Return the [X, Y] coordinate for the center point of the cell that contains the specified text.  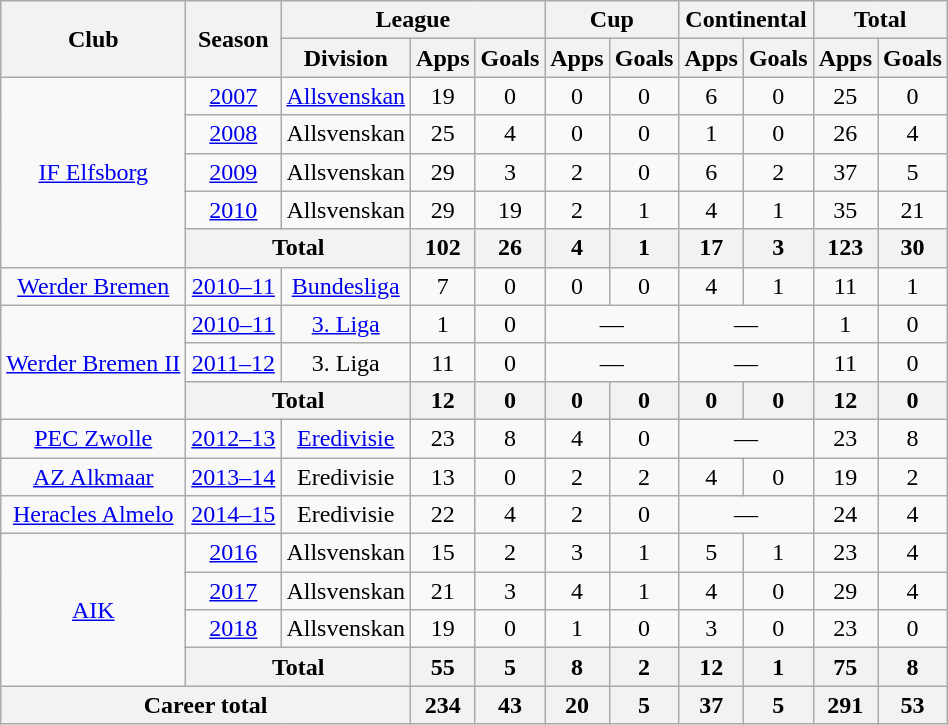
AZ Alkmaar [94, 477]
2008 [234, 134]
75 [845, 667]
2018 [234, 629]
2010 [234, 210]
PEC Zwolle [94, 438]
2016 [234, 553]
17 [711, 248]
Club [94, 39]
League [413, 20]
20 [577, 705]
30 [913, 248]
102 [443, 248]
15 [443, 553]
43 [510, 705]
22 [443, 515]
2017 [234, 591]
2007 [234, 96]
55 [443, 667]
35 [845, 210]
2011–12 [234, 362]
Bundesliga [346, 286]
123 [845, 248]
13 [443, 477]
24 [845, 515]
Career total [206, 705]
Werder Bremen [94, 286]
2009 [234, 172]
291 [845, 705]
Werder Bremen II [94, 362]
Division [346, 58]
234 [443, 705]
AIK [94, 610]
2012–13 [234, 438]
Heracles Almelo [94, 515]
Continental [746, 20]
IF Elfsborg [94, 172]
53 [913, 705]
2013–14 [234, 477]
2014–15 [234, 515]
Cup [612, 20]
Season [234, 39]
7 [443, 286]
